Detect which cell encompasses the target text, then output its [X, Y] center coordinate. 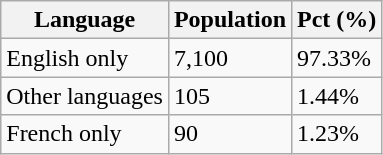
1.23% [337, 134]
90 [230, 134]
Other languages [85, 96]
Pct (%) [337, 20]
105 [230, 96]
7,100 [230, 58]
Language [85, 20]
97.33% [337, 58]
French only [85, 134]
English only [85, 58]
Population [230, 20]
1.44% [337, 96]
